Output the [x, y] coordinate of the center of the cell containing the given text.  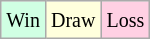
Win [24, 20]
Loss [126, 20]
Draw [72, 20]
